Scan for the cell matching the given text and deliver its (X, Y) coordinate at center. 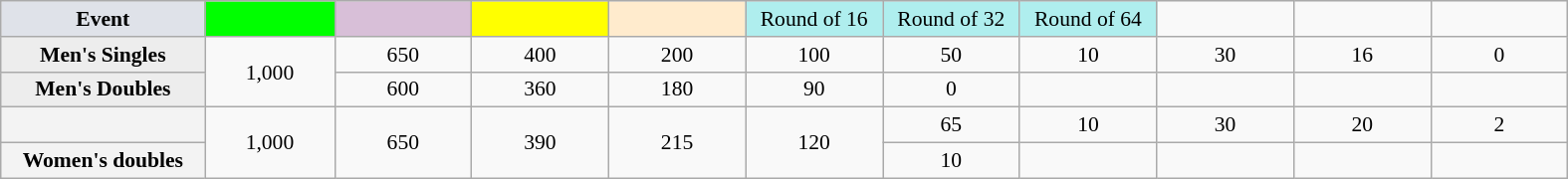
120 (814, 143)
Round of 16 (814, 19)
215 (677, 143)
180 (677, 89)
90 (814, 89)
16 (1362, 55)
Men's Doubles (104, 89)
Men's Singles (104, 55)
20 (1362, 125)
Women's doubles (104, 161)
200 (677, 55)
Round of 64 (1088, 19)
390 (541, 143)
Event (104, 19)
2 (1499, 125)
65 (951, 125)
360 (541, 89)
100 (814, 55)
600 (403, 89)
50 (951, 55)
400 (541, 55)
Round of 32 (951, 19)
